Return the (x, y) coordinate for the center point of the cell that contains the specified text.  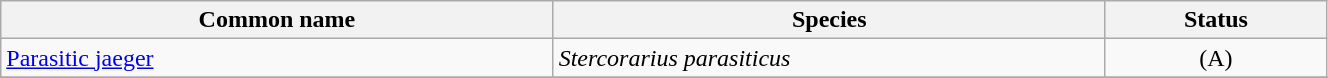
Species (829, 20)
Parasitic jaeger (277, 58)
Stercorarius parasiticus (829, 58)
Status (1216, 20)
(A) (1216, 58)
Common name (277, 20)
